Determine the [X, Y] coordinate at the center of the cell enclosing the given text.  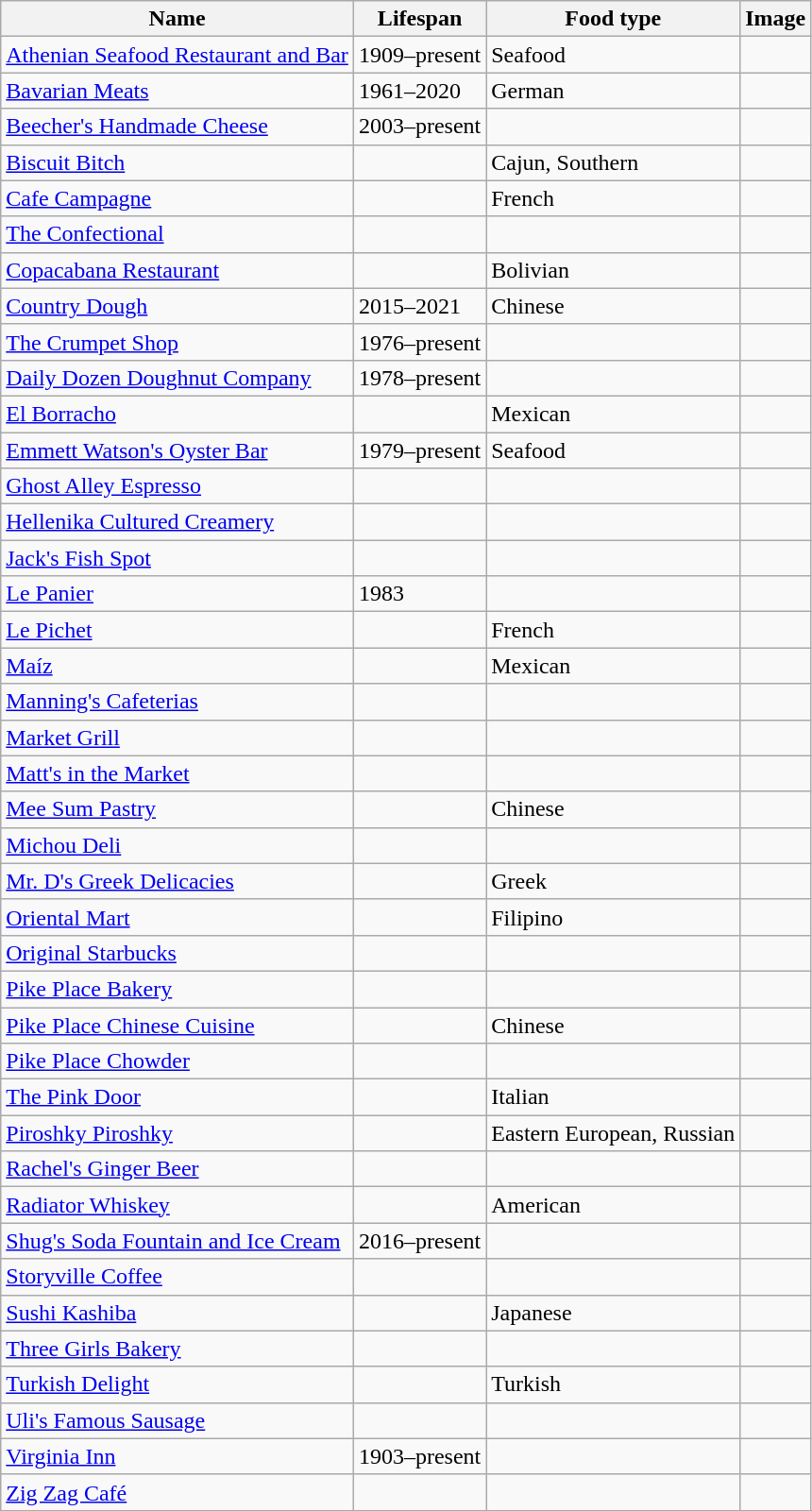
2016–present [419, 1241]
Beecher's Handmade Cheese [178, 127]
Jack's Fish Spot [178, 558]
Zig Zag Café [178, 1492]
Michou Deli [178, 845]
American [614, 1205]
Lifespan [419, 19]
1909–present [419, 55]
Matt's in the Market [178, 773]
1976–present [419, 342]
Pike Place Bakery [178, 989]
The Confectional [178, 234]
Cajun, Southern [614, 162]
Image [776, 19]
Shug's Soda Fountain and Ice Cream [178, 1241]
Turkish [614, 1384]
Piroshky Piroshky [178, 1133]
The Crumpet Shop [178, 342]
Emmett Watson's Oyster Bar [178, 450]
Pike Place Chinese Cuisine [178, 1025]
2015–2021 [419, 306]
Pike Place Chowder [178, 1061]
Mr. D's Greek Delicacies [178, 881]
Copacabana Restaurant [178, 270]
Athenian Seafood Restaurant and Bar [178, 55]
1903–present [419, 1456]
1961–2020 [419, 91]
Bavarian Meats [178, 91]
Filipino [614, 917]
Food type [614, 19]
Country Dough [178, 306]
Market Grill [178, 738]
Eastern European, Russian [614, 1133]
Hellenika Cultured Creamery [178, 522]
Japanese [614, 1313]
Greek [614, 881]
The Pink Door [178, 1097]
Italian [614, 1097]
Virginia Inn [178, 1456]
1978–present [419, 378]
Manning's Cafeterias [178, 702]
Biscuit Bitch [178, 162]
Sushi Kashiba [178, 1313]
Le Panier [178, 594]
German [614, 91]
El Borracho [178, 414]
Three Girls Bakery [178, 1349]
Name [178, 19]
Ghost Alley Espresso [178, 486]
Storyville Coffee [178, 1277]
2003–present [419, 127]
Mee Sum Pastry [178, 809]
Daily Dozen Doughnut Company [178, 378]
1983 [419, 594]
Oriental Mart [178, 917]
Cafe Campagne [178, 198]
Uli's Famous Sausage [178, 1420]
Bolivian [614, 270]
Rachel's Ginger Beer [178, 1169]
Radiator Whiskey [178, 1205]
Original Starbucks [178, 953]
1979–present [419, 450]
Maíz [178, 666]
Turkish Delight [178, 1384]
Le Pichet [178, 630]
